Determine the (X, Y) coordinate at the center of the cell enclosing the given text.  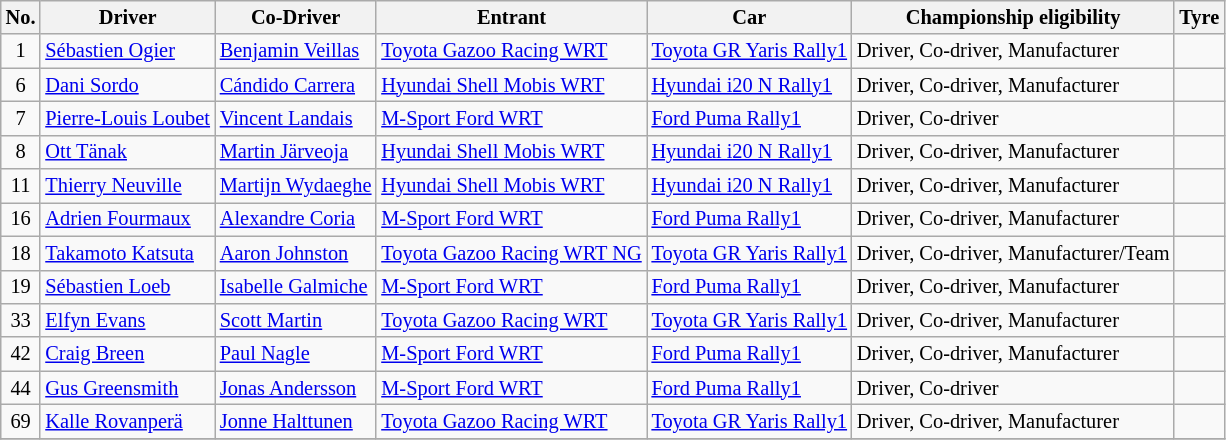
Car (750, 17)
Championship eligibility (1014, 17)
69 (21, 421)
Cándido Carrera (296, 85)
Paul Nagle (296, 354)
Aaron Johnston (296, 253)
Sébastien Ogier (127, 51)
42 (21, 354)
Pierre-Louis Loubet (127, 118)
18 (21, 253)
Alexandre Coria (296, 219)
44 (21, 388)
Scott Martin (296, 320)
Isabelle Galmiche (296, 287)
Co-Driver (296, 17)
Jonne Halttunen (296, 421)
Toyota Gazoo Racing WRT NG (511, 253)
Gus Greensmith (127, 388)
7 (21, 118)
Martin Järveoja (296, 152)
Driver (127, 17)
Kalle Rovanperä (127, 421)
Driver, Co-driver, Manufacturer/Team (1014, 253)
Adrien Fourmaux (127, 219)
8 (21, 152)
16 (21, 219)
Vincent Landais (296, 118)
Tyre (1199, 17)
Martijn Wydaeghe (296, 186)
Benjamin Veillas (296, 51)
19 (21, 287)
Entrant (511, 17)
Dani Sordo (127, 85)
Craig Breen (127, 354)
Thierry Neuville (127, 186)
No. (21, 17)
33 (21, 320)
Jonas Andersson (296, 388)
Elfyn Evans (127, 320)
Takamoto Katsuta (127, 253)
Sébastien Loeb (127, 287)
11 (21, 186)
Ott Tänak (127, 152)
6 (21, 85)
1 (21, 51)
